Detect which cell encompasses the target text, then output its (x, y) center coordinate. 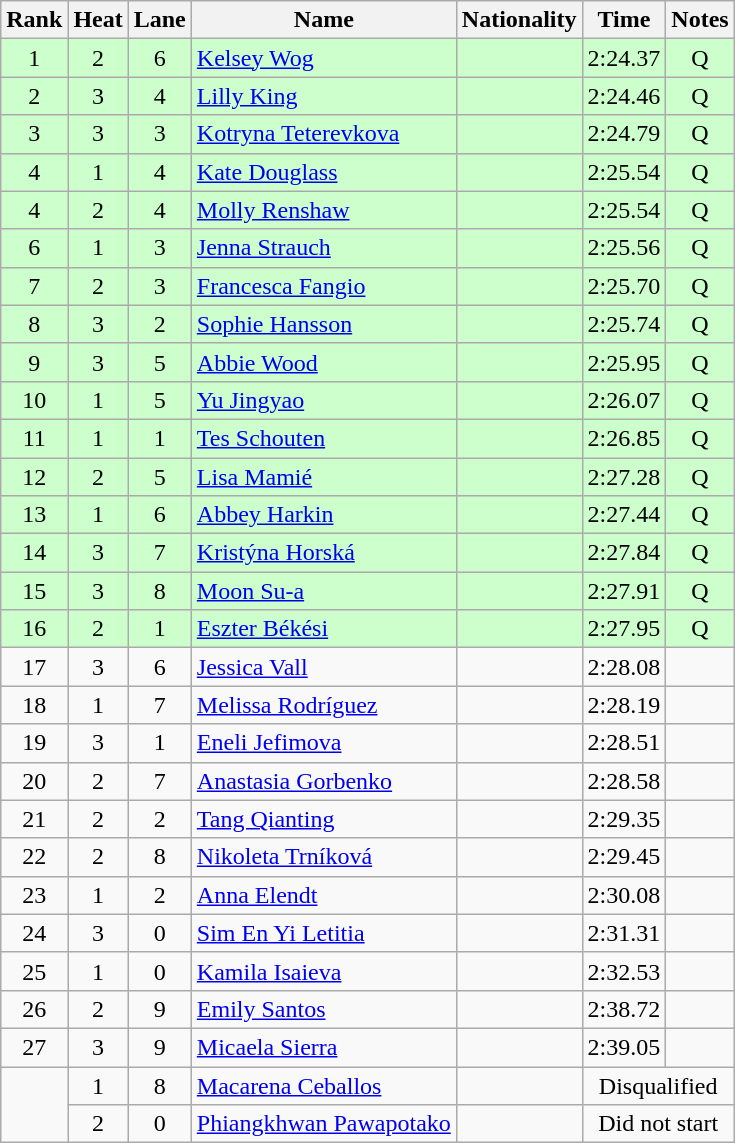
Macarena Ceballos (324, 1085)
Kotryna Teterevkova (324, 134)
10 (34, 400)
2:24.46 (624, 96)
Anastasia Gorbenko (324, 781)
17 (34, 667)
Sophie Hansson (324, 324)
Eszter Békési (324, 629)
Abbey Harkin (324, 515)
Tang Qianting (324, 819)
26 (34, 1009)
2:28.51 (624, 743)
2:25.56 (624, 248)
25 (34, 971)
19 (34, 743)
2:38.72 (624, 1009)
Jessica Vall (324, 667)
Abbie Wood (324, 362)
Nikoleta Trníková (324, 857)
23 (34, 895)
Eneli Jefimova (324, 743)
2:24.79 (624, 134)
Micaela Sierra (324, 1047)
Phiangkhwan Pawapotako (324, 1124)
Lisa Mamié (324, 477)
24 (34, 933)
Emily Santos (324, 1009)
Kamila Isaieva (324, 971)
22 (34, 857)
Kate Douglass (324, 172)
Rank (34, 20)
27 (34, 1047)
Anna Elendt (324, 895)
2:25.70 (624, 286)
2:39.05 (624, 1047)
2:29.35 (624, 819)
Moon Su-a (324, 591)
2:28.08 (624, 667)
2:28.58 (624, 781)
Kristýna Horská (324, 553)
14 (34, 553)
2:27.95 (624, 629)
Lilly King (324, 96)
2:24.37 (624, 58)
Tes Schouten (324, 438)
Lane (160, 20)
11 (34, 438)
2:26.85 (624, 438)
Heat (98, 20)
Name (324, 20)
2:32.53 (624, 971)
20 (34, 781)
2:26.07 (624, 400)
Did not start (658, 1124)
Molly Renshaw (324, 210)
16 (34, 629)
Time (624, 20)
Nationality (519, 20)
Notes (700, 20)
2:29.45 (624, 857)
2:30.08 (624, 895)
2:27.84 (624, 553)
2:28.19 (624, 705)
18 (34, 705)
Disqualified (658, 1085)
Melissa Rodríguez (324, 705)
2:27.91 (624, 591)
Yu Jingyao (324, 400)
Jenna Strauch (324, 248)
2:25.74 (624, 324)
12 (34, 477)
2:27.44 (624, 515)
Kelsey Wog (324, 58)
2:31.31 (624, 933)
13 (34, 515)
Francesca Fangio (324, 286)
2:25.95 (624, 362)
21 (34, 819)
Sim En Yi Letitia (324, 933)
2:27.28 (624, 477)
15 (34, 591)
